Scan for the cell matching the given text and deliver its [X, Y] coordinate at center. 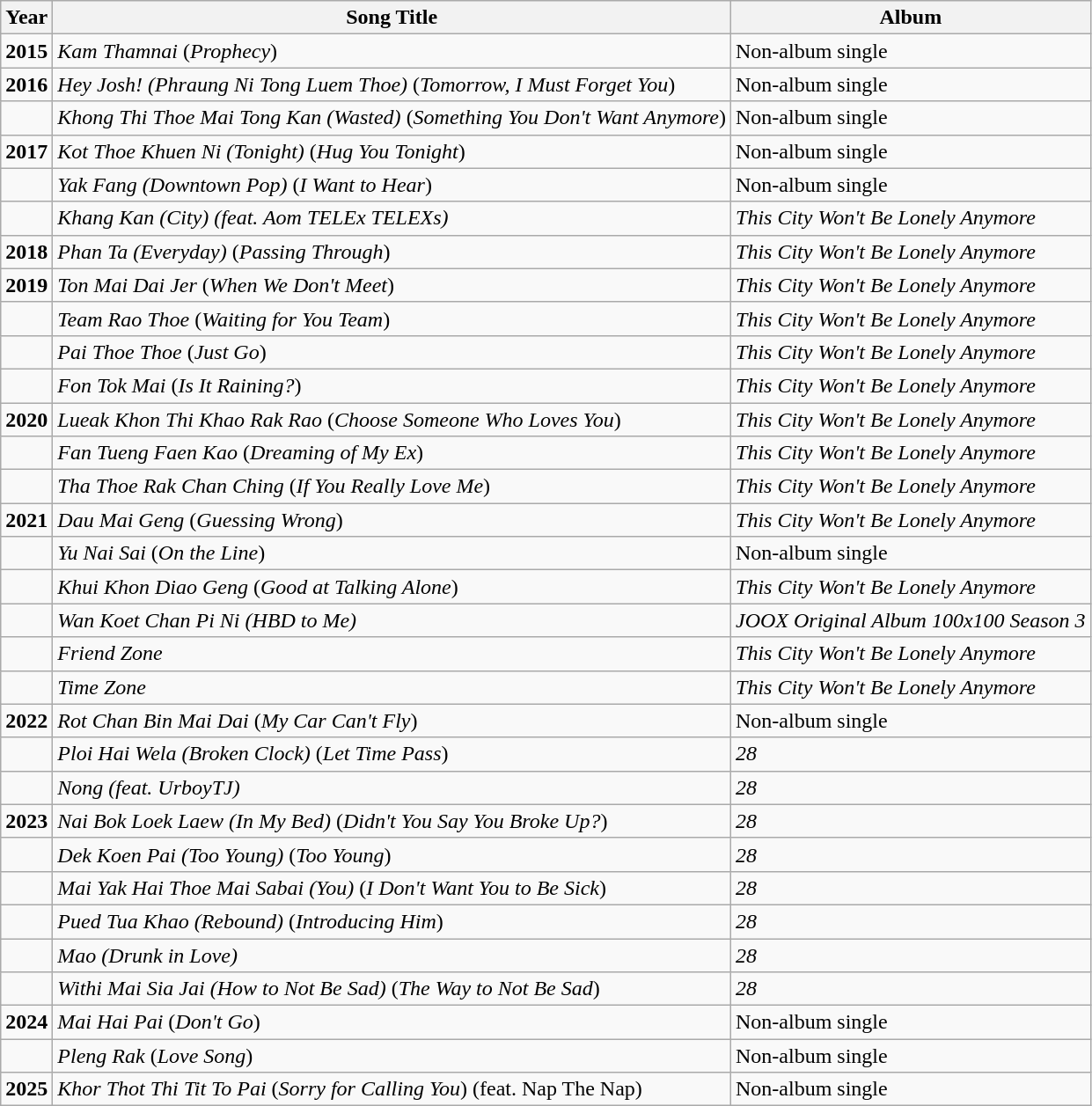
Album [912, 18]
Dek Koen Pai (Too Young) (Too Young) [392, 854]
2022 [26, 721]
Kam Thamnai (Prophecy) [392, 51]
JOOX Original Album 100x100 Season 3 [912, 620]
Khang Kan (City) (feat. Aom TELEx TELEXs) [392, 218]
Nong (feat. UrboyTJ) [392, 787]
Tha Thoe Rak Chan Ching (If You Really Love Me) [392, 487]
Mao (Drunk in Love) [392, 955]
2016 [26, 84]
Pued Tua Khao (Rebound) (Introducing Him) [392, 921]
Rot Chan Bin Mai Dai (My Car Can't Fly) [392, 721]
Time Zone [392, 687]
Team Rao Thoe (Waiting for You Team) [392, 319]
Dau Mai Geng (Guessing Wrong) [392, 520]
2025 [26, 1089]
Pai Thoe Thoe (Just Go) [392, 352]
Kot Thoe Khuen Ni (Tonight) (Hug You Tonight) [392, 151]
2019 [26, 285]
Pleng Rak (Love Song) [392, 1056]
Yak Fang (Downtown Pop) (I Want to Hear) [392, 185]
2024 [26, 1022]
2023 [26, 821]
Song Title [392, 18]
Phan Ta (Everyday) (Passing Through) [392, 252]
Khor Thot Thi Tit To Pai (Sorry for Calling You) (feat. Nap The Nap) [392, 1089]
Ton Mai Dai Jer (When We Don't Meet) [392, 285]
Khui Khon Diao Geng (Good at Talking Alone) [392, 587]
Hey Josh! (Phraung Ni Tong Luem Thoe) (Tomorrow, I Must Forget You) [392, 84]
Lueak Khon Thi Khao Rak Rao (Choose Someone Who Loves You) [392, 420]
2017 [26, 151]
Ploi Hai Wela (Broken Clock) (Let Time Pass) [392, 754]
Year [26, 18]
2015 [26, 51]
2021 [26, 520]
Mai Yak Hai Thoe Mai Sabai (You) (I Don't Want You to Be Sick) [392, 888]
2020 [26, 420]
Nai Bok Loek Laew (In My Bed) (Didn't You Say You Broke Up?) [392, 821]
Yu Nai Sai (On the Line) [392, 553]
Wan Koet Chan Pi Ni (HBD to Me) [392, 620]
Fan Tueng Faen Kao (Dreaming of My Ex) [392, 453]
Fon Tok Mai (Is It Raining?) [392, 385]
2018 [26, 252]
Mai Hai Pai (Don't Go) [392, 1022]
Friend Zone [392, 654]
Withi Mai Sia Jai (How to Not Be Sad) (The Way to Not Be Sad) [392, 989]
Khong Thi Thoe Mai Tong Kan (Wasted) (Something You Don't Want Anymore) [392, 118]
